Detect which cell encompasses the target text, then output its [x, y] center coordinate. 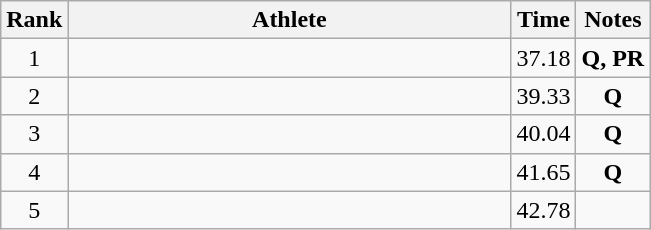
39.33 [544, 96]
5 [34, 210]
Rank [34, 20]
42.78 [544, 210]
Q, PR [613, 58]
37.18 [544, 58]
Athlete [290, 20]
3 [34, 134]
40.04 [544, 134]
Time [544, 20]
41.65 [544, 172]
2 [34, 96]
1 [34, 58]
4 [34, 172]
Notes [613, 20]
